Output the [x, y] coordinate of the center of the cell containing the given text.  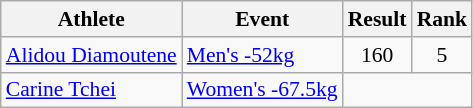
Event [262, 19]
Athlete [92, 19]
Result [378, 19]
Carine Tchei [92, 90]
Women's -67.5kg [262, 90]
Alidou Diamoutene [92, 55]
5 [442, 55]
160 [378, 55]
Men's -52kg [262, 55]
Rank [442, 19]
